Locate the cell with the specified text and output its [X, Y] center coordinate. 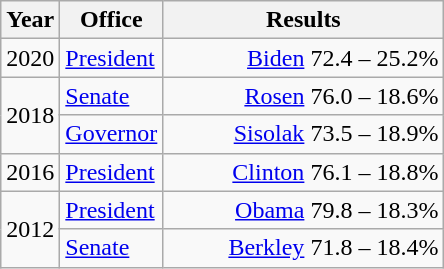
Berkley 71.8 – 18.4% [304, 248]
2020 [30, 58]
Sisolak 73.5 – 18.9% [304, 134]
Office [112, 20]
2016 [30, 172]
Clinton 76.1 – 18.8% [304, 172]
Year [30, 20]
Results [304, 20]
Biden 72.4 – 25.2% [304, 58]
2012 [30, 229]
Governor [112, 134]
Obama 79.8 – 18.3% [304, 210]
Rosen 76.0 – 18.6% [304, 96]
2018 [30, 115]
